Return the [X, Y] coordinate for the center point of the cell that contains the specified text.  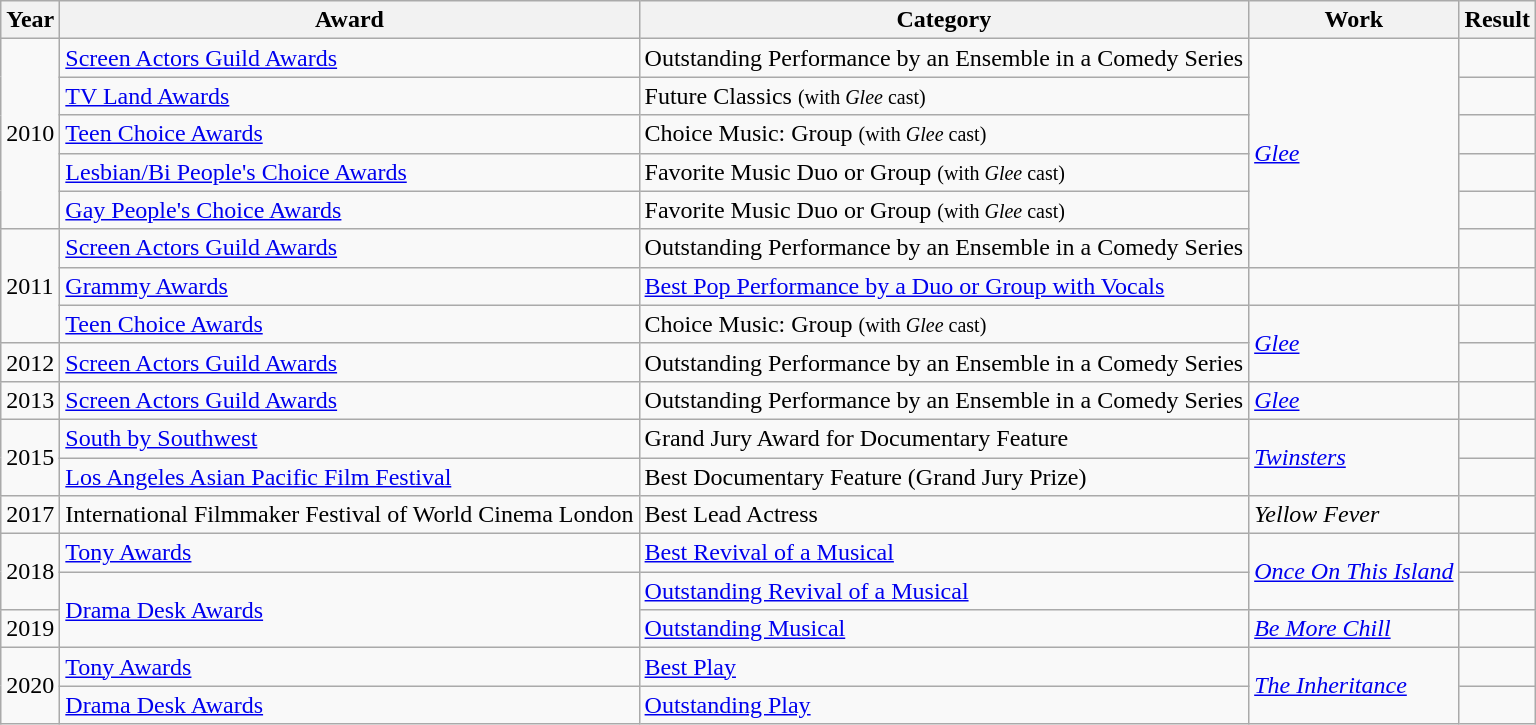
Best Play [944, 667]
Outstanding Play [944, 705]
Once On This Island [1354, 572]
International Filmmaker Festival of World Cinema London [350, 515]
Outstanding Musical [944, 629]
2013 [30, 400]
Gay People's Choice Awards [350, 210]
2018 [30, 572]
2015 [30, 457]
South by Southwest [350, 438]
TV Land Awards [350, 96]
Yellow Fever [1354, 515]
Category [944, 20]
Future Classics (with Glee cast) [944, 96]
Year [30, 20]
Best Pop Performance by a Duo or Group with Vocals [944, 286]
Best Lead Actress [944, 515]
Twinsters [1354, 457]
2019 [30, 629]
Los Angeles Asian Pacific Film Festival [350, 477]
2017 [30, 515]
2020 [30, 686]
The Inheritance [1354, 686]
2011 [30, 286]
2012 [30, 362]
Award [350, 20]
Best Revival of a Musical [944, 553]
Lesbian/Bi People's Choice Awards [350, 172]
2010 [30, 134]
Result [1497, 20]
Outstanding Revival of a Musical [944, 591]
Grand Jury Award for Documentary Feature [944, 438]
Work [1354, 20]
Be More Chill [1354, 629]
Best Documentary Feature (Grand Jury Prize) [944, 477]
Grammy Awards [350, 286]
